Provide the [X, Y] coordinate of the cell's center where the given text is located.  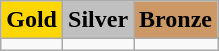
Silver [98, 20]
Gold [32, 20]
Bronze [176, 20]
